Return the (x, y) coordinate for the center point of the cell that contains the specified text.  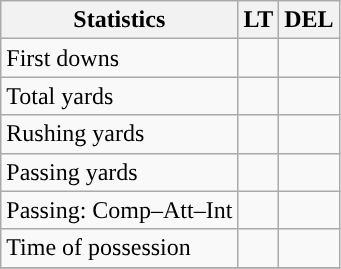
DEL (309, 20)
Total yards (120, 96)
Time of possession (120, 248)
First downs (120, 58)
Statistics (120, 20)
Passing yards (120, 172)
Passing: Comp–Att–Int (120, 210)
Rushing yards (120, 134)
LT (258, 20)
